Provide the (x, y) coordinate of the cell's center where the given text is located.  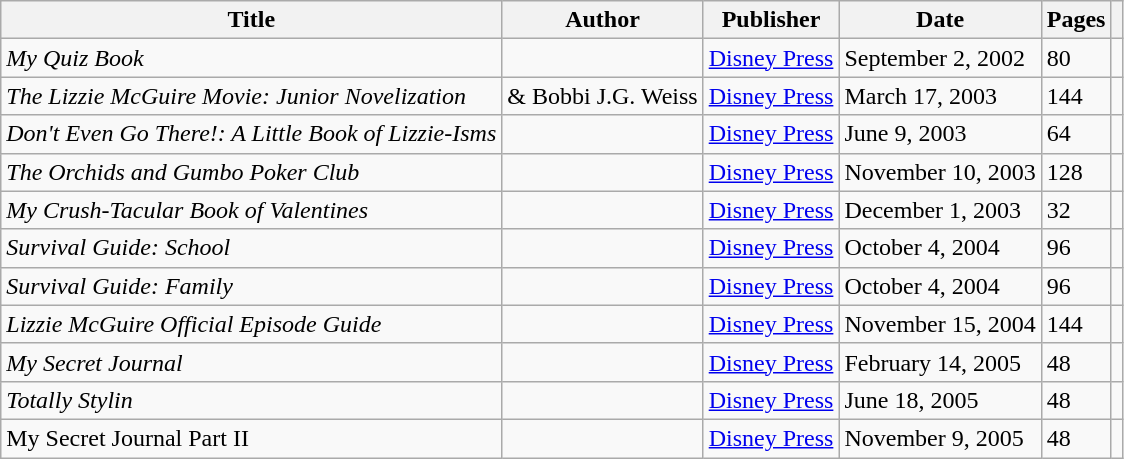
My Quiz Book (252, 58)
Author (602, 20)
Lizzie McGuire Official Episode Guide (252, 324)
32 (1076, 210)
November 15, 2004 (940, 324)
64 (1076, 134)
November 10, 2003 (940, 172)
June 18, 2005 (940, 400)
Survival Guide: Family (252, 286)
Survival Guide: School (252, 248)
Date (940, 20)
Totally Stylin (252, 400)
80 (1076, 58)
The Orchids and Gumbo Poker Club (252, 172)
My Secret Journal (252, 362)
Pages (1076, 20)
The Lizzie McGuire Movie: Junior Novelization (252, 96)
June 9, 2003 (940, 134)
Title (252, 20)
128 (1076, 172)
December 1, 2003 (940, 210)
February 14, 2005 (940, 362)
September 2, 2002 (940, 58)
& Bobbi J.G. Weiss (602, 96)
March 17, 2003 (940, 96)
My Crush-Tacular Book of Valentines (252, 210)
Publisher (771, 20)
November 9, 2005 (940, 438)
My Secret Journal Part II (252, 438)
Don't Even Go There!: A Little Book of Lizzie-Isms (252, 134)
